For the text-containing cell, return its midpoint in [X, Y] coordinate format. 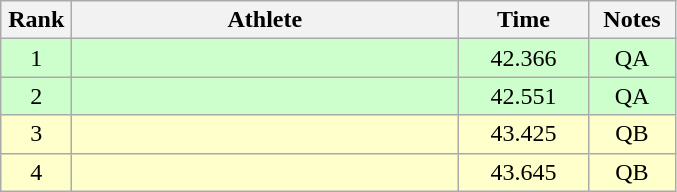
43.425 [524, 134]
43.645 [524, 172]
3 [36, 134]
1 [36, 58]
2 [36, 96]
42.551 [524, 96]
4 [36, 172]
Time [524, 20]
Athlete [265, 20]
42.366 [524, 58]
Rank [36, 20]
Notes [632, 20]
